Search for the cell housing the specified text and yield its (X, Y) center coordinate. 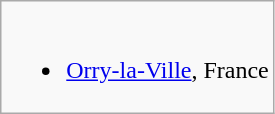
Orry-la-Ville, France (138, 58)
